Determine the [X, Y] coordinate at the center of the cell enclosing the given text.  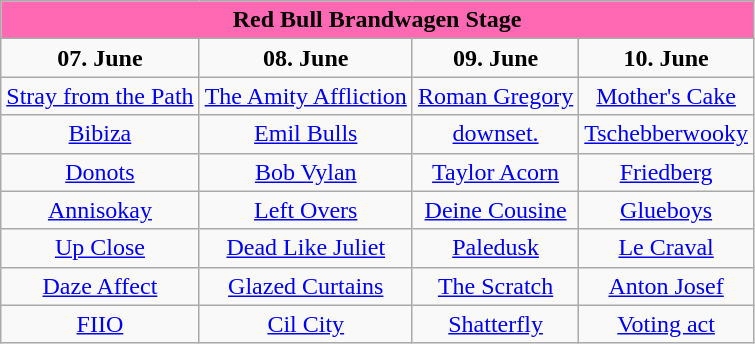
Taylor Acorn [495, 172]
Dead Like Juliet [306, 248]
07. June [100, 58]
The Amity Affliction [306, 96]
Bibiza [100, 134]
Red Bull Brandwagen Stage [378, 20]
Le Craval [666, 248]
Annisokay [100, 210]
Anton Josef [666, 286]
08. June [306, 58]
Paledusk [495, 248]
Shatterfly [495, 324]
Tschebberwooky [666, 134]
Roman Gregory [495, 96]
10. June [666, 58]
Daze Affect [100, 286]
The Scratch [495, 286]
Glazed Curtains [306, 286]
Donots [100, 172]
Mother's Cake [666, 96]
Stray from the Path [100, 96]
Bob Vylan [306, 172]
Left Overs [306, 210]
Glueboys [666, 210]
Cil City [306, 324]
Friedberg [666, 172]
Up Close [100, 248]
downset. [495, 134]
FIIO [100, 324]
09. June [495, 58]
Voting act [666, 324]
Emil Bulls [306, 134]
Deine Cousine [495, 210]
